Capture the cell that displays the provided text and extract its [x, y] central coordinate. 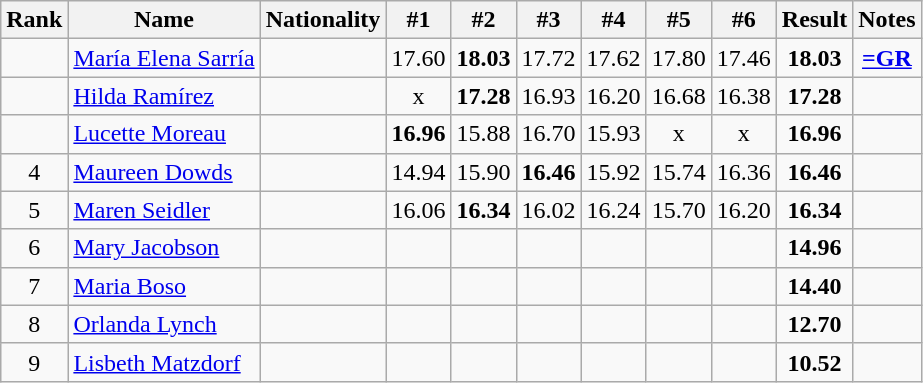
Nationality [323, 20]
#4 [614, 20]
Hilda Ramírez [164, 96]
María Elena Sarría [164, 58]
16.38 [744, 96]
15.90 [484, 172]
#5 [678, 20]
17.72 [548, 58]
6 [34, 248]
15.92 [614, 172]
4 [34, 172]
Maria Boso [164, 286]
#1 [418, 20]
12.70 [814, 324]
16.70 [548, 134]
14.96 [814, 248]
15.93 [614, 134]
#6 [744, 20]
17.46 [744, 58]
Orlanda Lynch [164, 324]
8 [34, 324]
Rank [34, 20]
Result [814, 20]
Lisbeth Matzdorf [164, 362]
16.06 [418, 210]
14.94 [418, 172]
17.60 [418, 58]
17.62 [614, 58]
=GR [887, 58]
Maureen Dowds [164, 172]
Maren Seidler [164, 210]
Lucette Moreau [164, 134]
16.93 [548, 96]
Name [164, 20]
#3 [548, 20]
9 [34, 362]
16.24 [614, 210]
Mary Jacobson [164, 248]
16.02 [548, 210]
14.40 [814, 286]
#2 [484, 20]
15.74 [678, 172]
15.88 [484, 134]
7 [34, 286]
Notes [887, 20]
17.80 [678, 58]
5 [34, 210]
16.68 [678, 96]
16.36 [744, 172]
15.70 [678, 210]
10.52 [814, 362]
